Identify which cell holds the provided text, then report its [X, Y] central coordinate. 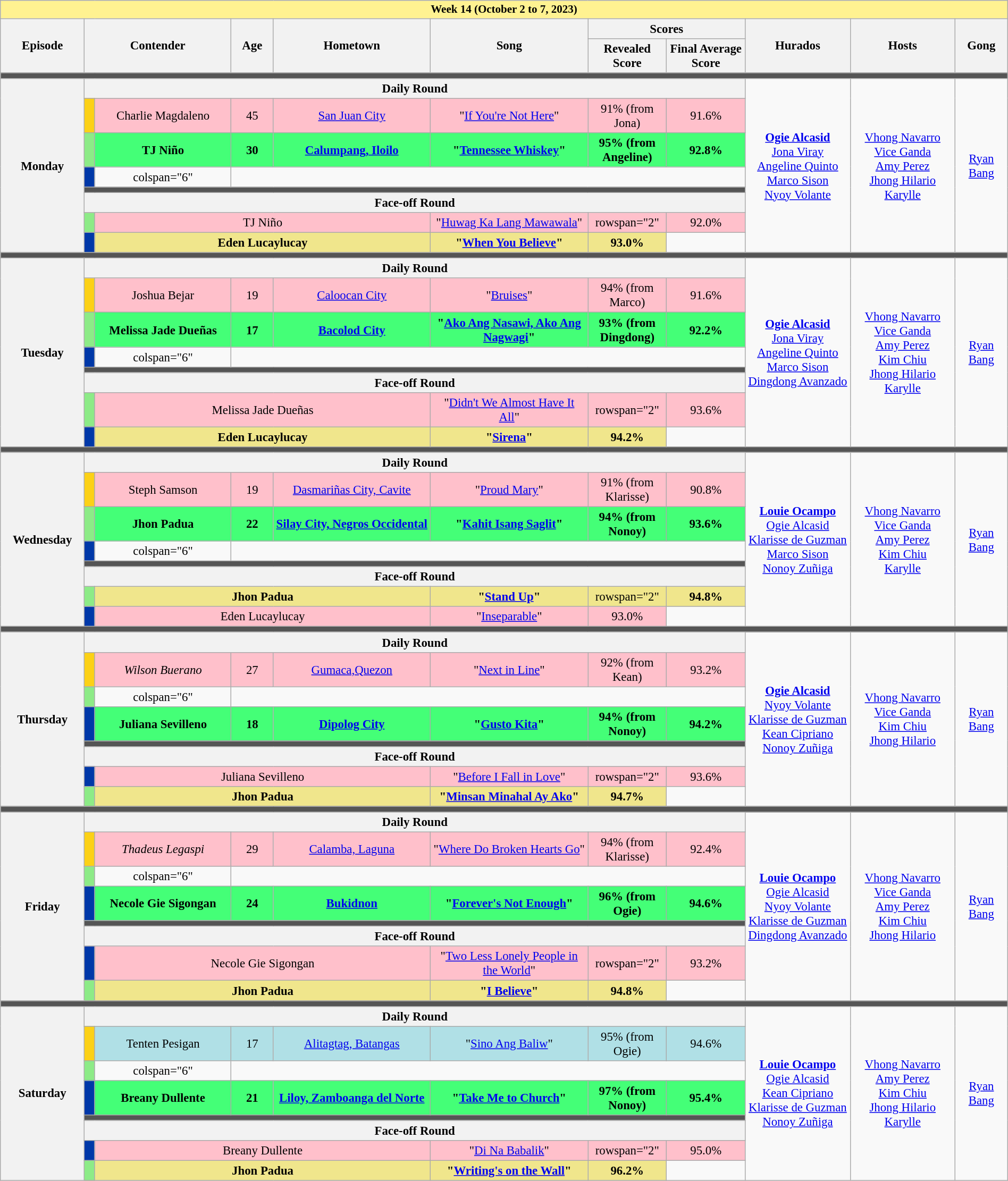
"Ako Ang Nasawi, Ako Ang Nagwagi" [509, 330]
"Next in Line" [509, 670]
Charlie Magdaleno [163, 116]
"Huwag Ka Lang Mawawala" [509, 223]
30 [252, 150]
Calamba, Laguna [352, 849]
95.4% [706, 1098]
Vhong NavarroVice GandaAmy PerezKim ChiuJhong HilarioKarylle [903, 353]
"Stand Up" [509, 597]
Steph Samson [163, 490]
Dipolog City [352, 724]
"Before I Fall in Love" [509, 777]
"Sirena" [509, 437]
Thadeus Legaspi [163, 849]
Liloy, Zamboanga del Norte [352, 1098]
96.2% [627, 1170]
22 [252, 524]
Caloocan City [352, 296]
Vhong NavarroAmy PerezKim ChiuJhong HilarioKarylle [903, 1093]
Week 14 (October 2 to 7, 2023) [504, 10]
95% (from Angeline) [627, 150]
"Bruises" [509, 296]
"Inseparable" [509, 617]
Gong [981, 46]
"Di Na Babalik" [509, 1151]
Wednesday [43, 539]
Bacolod City [352, 330]
18 [252, 724]
Vhong NavarroVice GandaKim ChiuJhong Hilario [903, 720]
Hometown [352, 46]
Vhong NavarroVice GandaAmy PerezJhong HilarioKarylle [903, 166]
Scores [667, 29]
94% (from Marco) [627, 296]
"Take Me to Church" [509, 1098]
"Where Do Broken Hearts Go" [509, 849]
29 [252, 849]
91% (from Klarisse) [627, 490]
"Tennessee Whiskey" [509, 150]
Saturday [43, 1093]
Louie OcampoOgie AlcasidNyoy VolanteKlarisse de GuzmanDingdong Avanzado [797, 907]
92.2% [706, 330]
"If You're Not Here" [509, 116]
Vhong NavarroVice GandaAmy PerezKim ChiuJhong Hilario [903, 907]
45 [252, 116]
Hurados [797, 46]
Vhong NavarroVice GandaAmy PerezKim ChiuKarylle [903, 539]
"Writing's on the Wall" [509, 1170]
Monday [43, 166]
27 [252, 670]
90.8% [706, 490]
"Proud Mary" [509, 490]
Wilson Buerano [163, 670]
"Didn't We Almost Have It All" [509, 410]
94.7% [627, 797]
Tuesday [43, 353]
Song [509, 46]
Ogie AlcasidJona VirayAngeline QuintoMarco SisonDingdong Avanzado [797, 353]
"Gusto Kita" [509, 724]
93% (from Dingdong) [627, 330]
Hosts [903, 46]
Contender [158, 46]
Ogie AlcasidNyoy VolanteKlarisse de GuzmanKean CiprianoNonoy Zuñiga [797, 720]
Ogie AlcasidJona VirayAngeline QuintoMarco SisonNyoy Volante [797, 166]
"Two Less Lonely People in the World" [509, 964]
96% (from Ogie) [627, 904]
Gumaca,Quezon [352, 670]
"When You Believe" [509, 243]
21 [252, 1098]
Thursday [43, 720]
95% (from Ogie) [627, 1044]
24 [252, 904]
97% (from Nonoy) [627, 1098]
Calumpang, Iloilo [352, 150]
"I Believe" [509, 991]
"Minsan Minahal Ay Ako" [509, 797]
Final Average Score [706, 55]
92.8% [706, 150]
95.0% [706, 1151]
"Forever's Not Enough" [509, 904]
Joshua Bejar [163, 296]
Silay City, Negros Occidental [352, 524]
Dasmariñas City, Cavite [352, 490]
"Sino Ang Baliw" [509, 1044]
Alitagtag, Batangas [352, 1044]
Louie OcampoOgie AlcasidKlarisse de GuzmanMarco SisonNonoy Zuñiga [797, 539]
Bukidnon [352, 904]
91% (from Jona) [627, 116]
"Kahit Isang Saglit" [509, 524]
Age [252, 46]
94% (from Klarisse) [627, 849]
92.0% [706, 223]
San Juan City [352, 116]
Revealed Score [627, 55]
Friday [43, 907]
Louie OcampoOgie AlcasidKean CiprianoKlarisse de GuzmanNonoy Zuñiga [797, 1093]
Tenten Pesigan [163, 1044]
92.4% [706, 849]
Episode [43, 46]
92% (from Kean) [627, 670]
